Extract the [x, y] coordinate from the center of the cell holding the provided text.  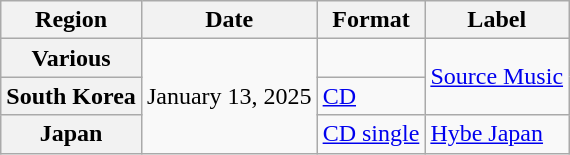
South Korea [72, 96]
Hybe Japan [497, 134]
Label [497, 20]
Format [371, 20]
CD single [371, 134]
January 13, 2025 [229, 96]
Various [72, 58]
Date [229, 20]
Region [72, 20]
CD [371, 96]
Source Music [497, 77]
Japan [72, 134]
